From the cell containing the given text, extract its center point as (X, Y) coordinate. 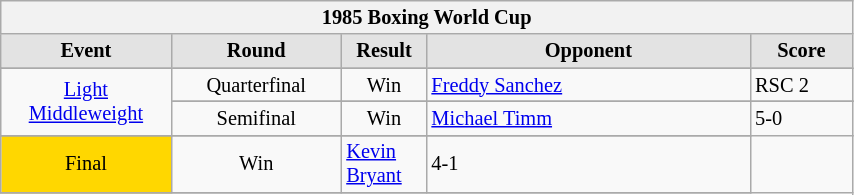
Semifinal (256, 118)
Freddy Sanchez (589, 85)
Score (801, 51)
1985 Boxing World Cup (427, 17)
Kevin Bryant (384, 164)
RSC 2 (801, 85)
4-1 (589, 164)
Round (256, 51)
Event (86, 51)
Light Middleweight (86, 102)
Quarterfinal (256, 85)
Opponent (589, 51)
Result (384, 51)
Michael Timm (589, 118)
Final (86, 164)
5-0 (801, 118)
